Identify which cell holds the provided text, then report its [x, y] central coordinate. 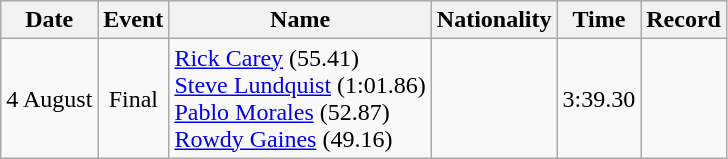
Name [300, 20]
Rick Carey (55.41)Steve Lundquist (1:01.86)Pablo Morales (52.87)Rowdy Gaines (49.16) [300, 98]
Record [684, 20]
4 August [50, 98]
Time [599, 20]
Event [134, 20]
3:39.30 [599, 98]
Final [134, 98]
Nationality [494, 20]
Date [50, 20]
